Return (X, Y) of the center of cell containing provided text 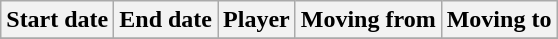
Moving from (368, 20)
Player (257, 20)
Start date (58, 20)
End date (166, 20)
Moving to (499, 20)
